Search for the cell housing the specified text and yield its (x, y) center coordinate. 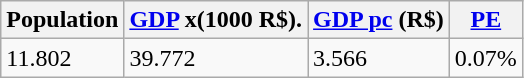
PE (486, 20)
11.802 (62, 58)
GDP pc (R$) (379, 20)
Population (62, 20)
0.07% (486, 58)
3.566 (379, 58)
39.772 (216, 58)
GDP x(1000 R$). (216, 20)
